Capture the cell that displays the provided text and extract its (X, Y) central coordinate. 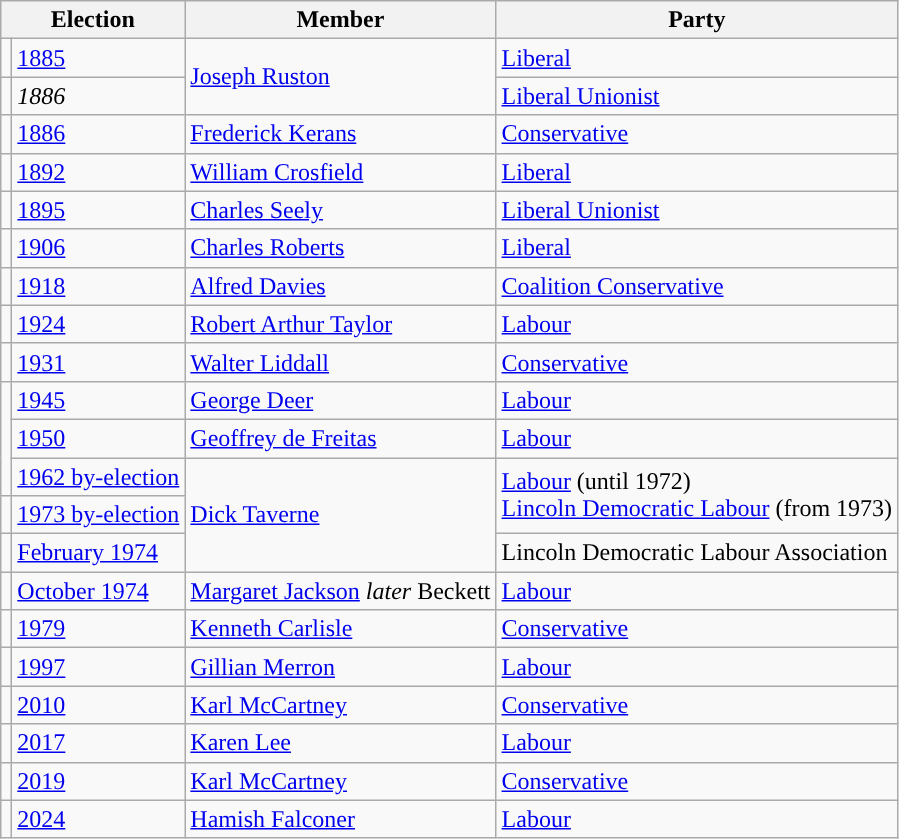
2010 (98, 705)
2017 (98, 743)
Walter Liddall (340, 362)
1885 (98, 58)
Charles Seely (340, 210)
1892 (98, 172)
Gillian Merron (340, 667)
1973 by-election (98, 515)
Robert Arthur Taylor (340, 324)
1924 (98, 324)
1945 (98, 400)
1979 (98, 629)
1895 (98, 210)
Margaret Jackson later Beckett (340, 591)
1931 (98, 362)
William Crosfield (340, 172)
Election (93, 20)
2019 (98, 781)
Geoffrey de Freitas (340, 438)
February 1974 (98, 553)
October 1974 (98, 591)
Charles Roberts (340, 248)
Karen Lee (340, 743)
Member (340, 20)
Coalition Conservative (697, 286)
1962 by-election (98, 477)
George Deer (340, 400)
Hamish Falconer (340, 819)
Labour (until 1972)Lincoln Democratic Labour (from 1973) (697, 496)
Dick Taverne (340, 515)
Joseph Ruston (340, 77)
2024 (98, 819)
1918 (98, 286)
1950 (98, 438)
Frederick Kerans (340, 134)
1997 (98, 667)
Kenneth Carlisle (340, 629)
1906 (98, 248)
Party (697, 20)
Lincoln Democratic Labour Association (697, 553)
Alfred Davies (340, 286)
